Return [X, Y] of the center of cell containing provided text 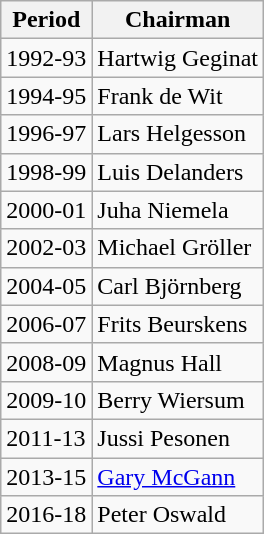
Magnus Hall [178, 362]
2008-09 [46, 362]
Gary McGann [178, 477]
1992-93 [46, 58]
Luis Delanders [178, 172]
Peter Oswald [178, 515]
Frank de Wit [178, 96]
2000-01 [46, 210]
1994-95 [46, 96]
Juha Niemela [178, 210]
Michael Gröller [178, 248]
1998-99 [46, 172]
2016-18 [46, 515]
1996-97 [46, 134]
Chairman [178, 20]
Berry Wiersum [178, 400]
Jussi Pesonen [178, 438]
2011-13 [46, 438]
2009-10 [46, 400]
2013-15 [46, 477]
Carl Björnberg [178, 286]
Period [46, 20]
Lars Helgesson [178, 134]
Frits Beurskens [178, 324]
Hartwig Geginat [178, 58]
2004-05 [46, 286]
2006-07 [46, 324]
2002-03 [46, 248]
